Return [X, Y] of the center of cell containing provided text 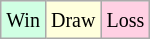
Draw [72, 20]
Win [24, 20]
Loss [126, 20]
